Return the (x, y) coordinate for the center point of the cell that contains the specified text.  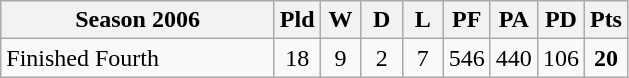
20 (606, 58)
PF (466, 20)
440 (514, 58)
546 (466, 58)
Finished Fourth (138, 58)
PD (560, 20)
W (340, 20)
18 (297, 58)
L (422, 20)
7 (422, 58)
Season 2006 (138, 20)
Pts (606, 20)
Pld (297, 20)
D (382, 20)
106 (560, 58)
2 (382, 58)
PA (514, 20)
9 (340, 58)
